From the cell containing the given text, extract its center point as [X, Y] coordinate. 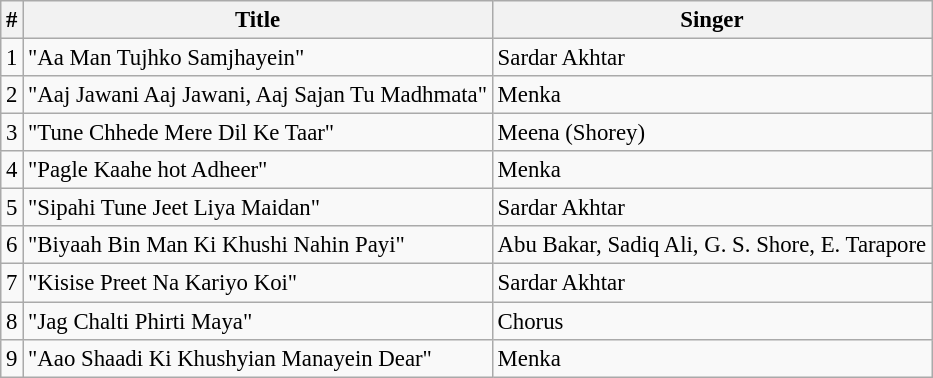
"Sipahi Tune Jeet Liya Maidan" [258, 208]
9 [12, 358]
Title [258, 20]
"Aaj Jawani Aaj Jawani, Aaj Sajan Tu Madhmata" [258, 95]
6 [12, 245]
"Aao Shaadi Ki Khushyian Manayein Dear" [258, 358]
5 [12, 208]
3 [12, 133]
Singer [712, 20]
Chorus [712, 321]
8 [12, 321]
"Biyaah Bin Man Ki Khushi Nahin Payi" [258, 245]
"Pagle Kaahe hot Adheer" [258, 170]
Abu Bakar, Sadiq Ali, G. S. Shore, E. Tarapore [712, 245]
7 [12, 283]
Meena (Shorey) [712, 133]
"Aa Man Tujhko Samjhayein" [258, 58]
4 [12, 170]
"Jag Chalti Phirti Maya" [258, 321]
"Tune Chhede Mere Dil Ke Taar" [258, 133]
1 [12, 58]
"Kisise Preet Na Kariyo Koi" [258, 283]
# [12, 20]
2 [12, 95]
